Capture the cell that displays the provided text and extract its [X, Y] central coordinate. 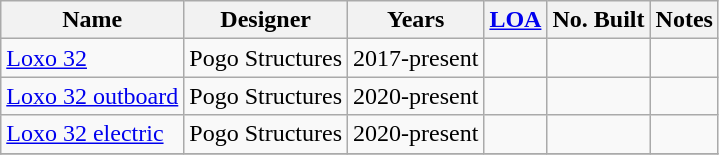
Name [92, 20]
Designer [266, 20]
Notes [684, 20]
2017-present [416, 58]
Loxo 32 outboard [92, 96]
Loxo 32 [92, 58]
LOA [516, 20]
No. Built [598, 20]
Loxo 32 electric [92, 134]
Years [416, 20]
